From the cell containing the given text, extract its center point as (x, y) coordinate. 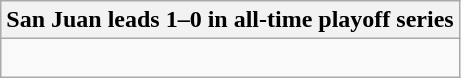
San Juan leads 1–0 in all-time playoff series (230, 20)
